For the text-containing cell, return its midpoint in (X, Y) coordinate format. 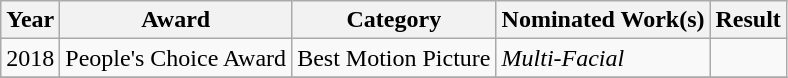
Category (394, 20)
Award (176, 20)
Nominated Work(s) (603, 20)
Year (30, 20)
Result (748, 20)
Multi-Facial (603, 58)
Best Motion Picture (394, 58)
2018 (30, 58)
People's Choice Award (176, 58)
